From the cell containing the given text, extract its center point as [X, Y] coordinate. 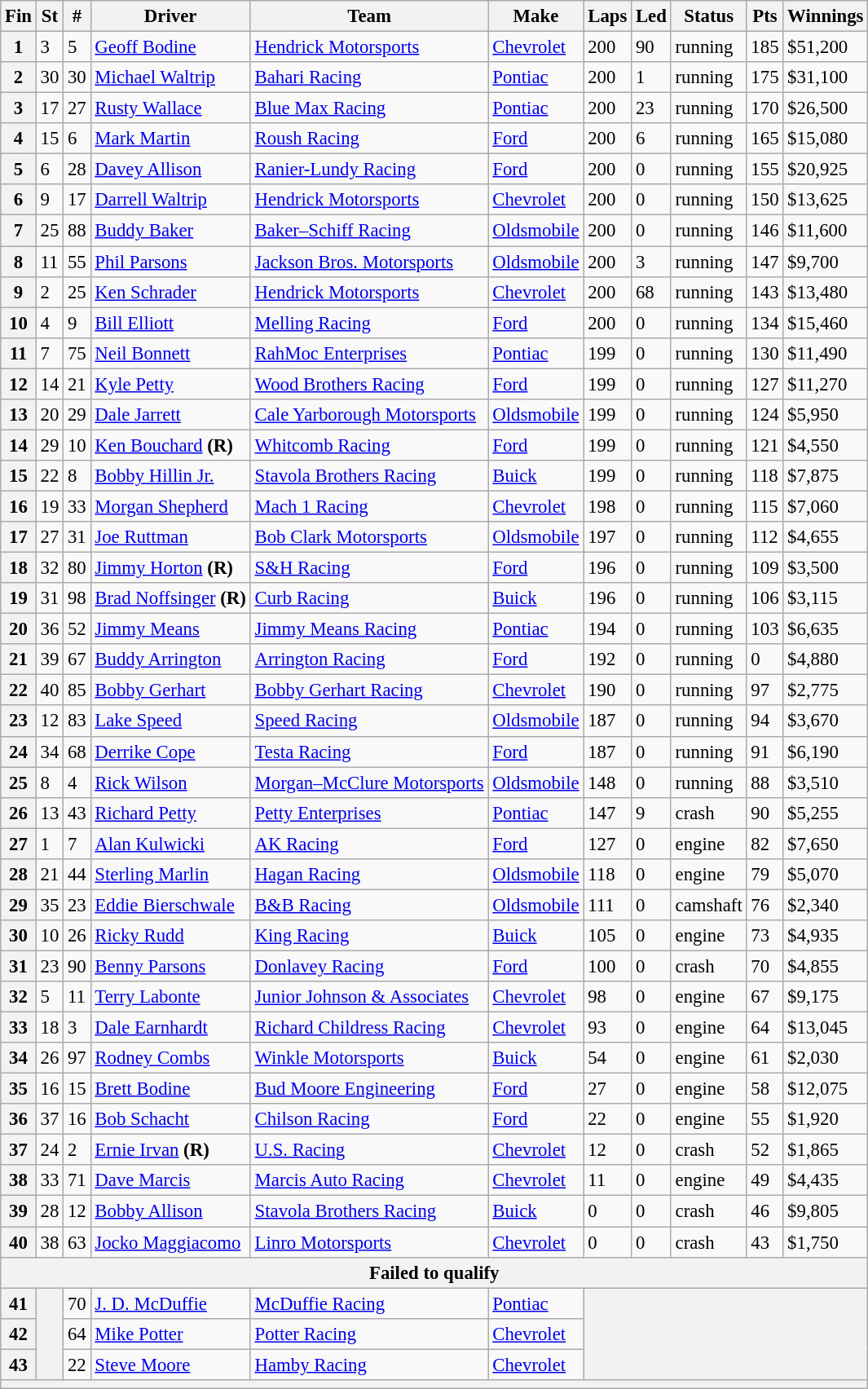
41 [19, 1303]
49 [764, 1181]
80 [77, 568]
192 [608, 659]
J. D. McDuffie [170, 1303]
197 [608, 537]
42 [19, 1334]
Jimmy Means [170, 629]
Whitcomb Racing [369, 445]
McDuffie Racing [369, 1303]
Brett Bodine [170, 1089]
175 [764, 77]
$2,340 [826, 905]
150 [764, 200]
Steve Moore [170, 1365]
109 [764, 568]
$51,200 [826, 47]
198 [608, 506]
Neil Bonnett [170, 353]
Davey Allison [170, 170]
Ranier-Lundy Racing [369, 170]
83 [77, 721]
Arrington Racing [369, 659]
Winnings [826, 16]
Mark Martin [170, 139]
$4,935 [826, 936]
Rodney Combs [170, 1058]
$7,650 [826, 844]
RahMoc Enterprises [369, 353]
$11,270 [826, 384]
$13,045 [826, 1028]
Bud Moore Engineering [369, 1089]
Blue Max Racing [369, 108]
Dale Earnhardt [170, 1028]
Winkle Motorsports [369, 1058]
$1,750 [826, 1242]
Buddy Arrington [170, 659]
Speed Racing [369, 721]
$11,600 [826, 231]
$5,070 [826, 875]
82 [764, 844]
Bobby Allison [170, 1211]
112 [764, 537]
Richard Petty [170, 813]
Dale Jarrett [170, 415]
Dave Marcis [170, 1181]
165 [764, 139]
Linro Motorsports [369, 1242]
Michael Waltrip [170, 77]
Ken Bouchard (R) [170, 445]
Make [536, 16]
Brad Noffsinger (R) [170, 598]
148 [608, 783]
Hamby Racing [369, 1365]
Jackson Bros. Motorsports [369, 262]
Derrike Cope [170, 752]
130 [764, 353]
Cale Yarborough Motorsports [369, 415]
Lake Speed [170, 721]
Alan Kulwicki [170, 844]
$20,925 [826, 170]
$13,625 [826, 200]
Sterling Marlin [170, 875]
AK Racing [369, 844]
71 [77, 1181]
79 [764, 875]
Roush Racing [369, 139]
194 [608, 629]
111 [608, 905]
54 [608, 1058]
Rusty Wallace [170, 108]
Bill Elliott [170, 323]
$9,175 [826, 997]
58 [764, 1089]
# [77, 16]
St [49, 16]
85 [77, 690]
$31,100 [826, 77]
Team [369, 16]
$4,880 [826, 659]
$26,500 [826, 108]
$5,255 [826, 813]
Geoff Bodine [170, 47]
115 [764, 506]
Morgan–McClure Motorsports [369, 783]
Ken Schrader [170, 292]
105 [608, 936]
94 [764, 721]
$6,190 [826, 752]
91 [764, 752]
$2,030 [826, 1058]
$15,080 [826, 139]
Led [652, 16]
Terry Labonte [170, 997]
Fin [19, 16]
$11,490 [826, 353]
Joe Ruttman [170, 537]
Donlavey Racing [369, 966]
Potter Racing [369, 1334]
103 [764, 629]
Eddie Bierschwale [170, 905]
Petty Enterprises [369, 813]
63 [77, 1242]
73 [764, 936]
$2,775 [826, 690]
$7,060 [826, 506]
Hagan Racing [369, 875]
$7,875 [826, 476]
93 [608, 1028]
$15,460 [826, 323]
143 [764, 292]
146 [764, 231]
75 [77, 353]
Testa Racing [369, 752]
$12,075 [826, 1089]
Bobby Gerhart [170, 690]
$9,805 [826, 1211]
155 [764, 170]
B&B Racing [369, 905]
Jimmy Means Racing [369, 629]
Darrell Waltrip [170, 200]
Melling Racing [369, 323]
Mach 1 Racing [369, 506]
U.S. Racing [369, 1150]
76 [764, 905]
Bobby Hillin Jr. [170, 476]
Benny Parsons [170, 966]
Bahari Racing [369, 77]
Kyle Petty [170, 384]
$5,950 [826, 415]
$9,700 [826, 262]
$3,510 [826, 783]
61 [764, 1058]
$1,865 [826, 1150]
124 [764, 415]
$4,655 [826, 537]
Laps [608, 16]
Baker–Schiff Racing [369, 231]
$13,480 [826, 292]
Wood Brothers Racing [369, 384]
Phil Parsons [170, 262]
$1,920 [826, 1119]
121 [764, 445]
Pts [764, 16]
King Racing [369, 936]
185 [764, 47]
$3,500 [826, 568]
Bob Schacht [170, 1119]
44 [77, 875]
Bobby Gerhart Racing [369, 690]
Buddy Baker [170, 231]
Junior Johnson & Associates [369, 997]
Bob Clark Motorsports [369, 537]
Mike Potter [170, 1334]
134 [764, 323]
Ricky Rudd [170, 936]
Driver [170, 16]
$3,670 [826, 721]
S&H Racing [369, 568]
Richard Childress Racing [369, 1028]
100 [608, 966]
Ernie Irvan (R) [170, 1150]
camshaft [709, 905]
Curb Racing [369, 598]
Status [709, 16]
Jimmy Horton (R) [170, 568]
$4,550 [826, 445]
Chilson Racing [369, 1119]
$3,115 [826, 598]
$4,435 [826, 1181]
190 [608, 690]
46 [764, 1211]
106 [764, 598]
Marcis Auto Racing [369, 1181]
170 [764, 108]
Rick Wilson [170, 783]
Morgan Shepherd [170, 506]
Jocko Maggiacomo [170, 1242]
$6,635 [826, 629]
Failed to qualify [434, 1272]
$4,855 [826, 966]
